Find where the given text appears and provide that cell's center as (X, Y) coordinate. 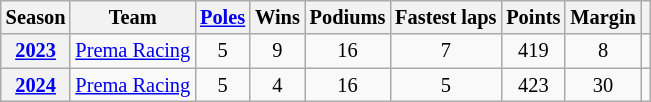
Podiums (348, 17)
2023 (36, 51)
419 (533, 51)
423 (533, 85)
Team (132, 17)
8 (602, 51)
Wins (278, 17)
Poles (222, 17)
Margin (602, 17)
2024 (36, 85)
9 (278, 51)
Season (36, 17)
7 (446, 51)
Fastest laps (446, 17)
30 (602, 85)
4 (278, 85)
Points (533, 17)
